Pinpoint the cell where the given text exists, returning its [x, y] midpoint coordinate. 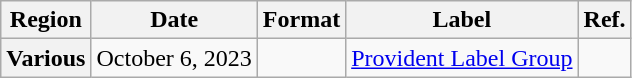
Provident Label Group [462, 58]
Various [46, 58]
Label [462, 20]
Ref. [604, 20]
Region [46, 20]
Date [174, 20]
October 6, 2023 [174, 58]
Format [301, 20]
